Provide the (X, Y) coordinate of the cell's center where the given text is located.  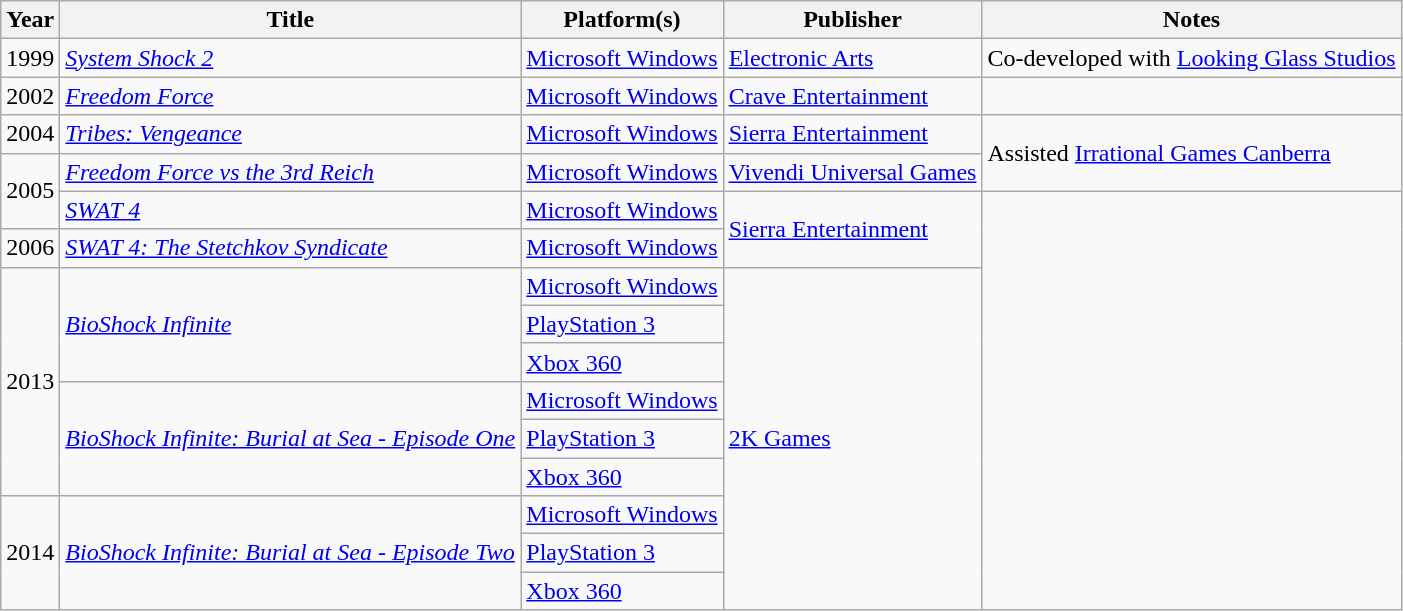
Freedom Force vs the 3rd Reich (290, 172)
2006 (30, 248)
BioShock Infinite: Burial at Sea - Episode One (290, 438)
Platform(s) (622, 20)
2004 (30, 134)
Notes (1192, 20)
Crave Entertainment (852, 96)
2013 (30, 381)
Title (290, 20)
Freedom Force (290, 96)
Year (30, 20)
BioShock Infinite: Burial at Sea - Episode Two (290, 553)
Assisted Irrational Games Canberra (1192, 153)
2002 (30, 96)
2005 (30, 191)
SWAT 4 (290, 210)
System Shock 2 (290, 58)
SWAT 4: The Stetchkov Syndicate (290, 248)
Electronic Arts (852, 58)
2014 (30, 553)
BioShock Infinite (290, 324)
2K Games (852, 438)
Vivendi Universal Games (852, 172)
1999 (30, 58)
Publisher (852, 20)
Co-developed with Looking Glass Studios (1192, 58)
Tribes: Vengeance (290, 134)
